Return [x, y] of the center of cell containing provided text 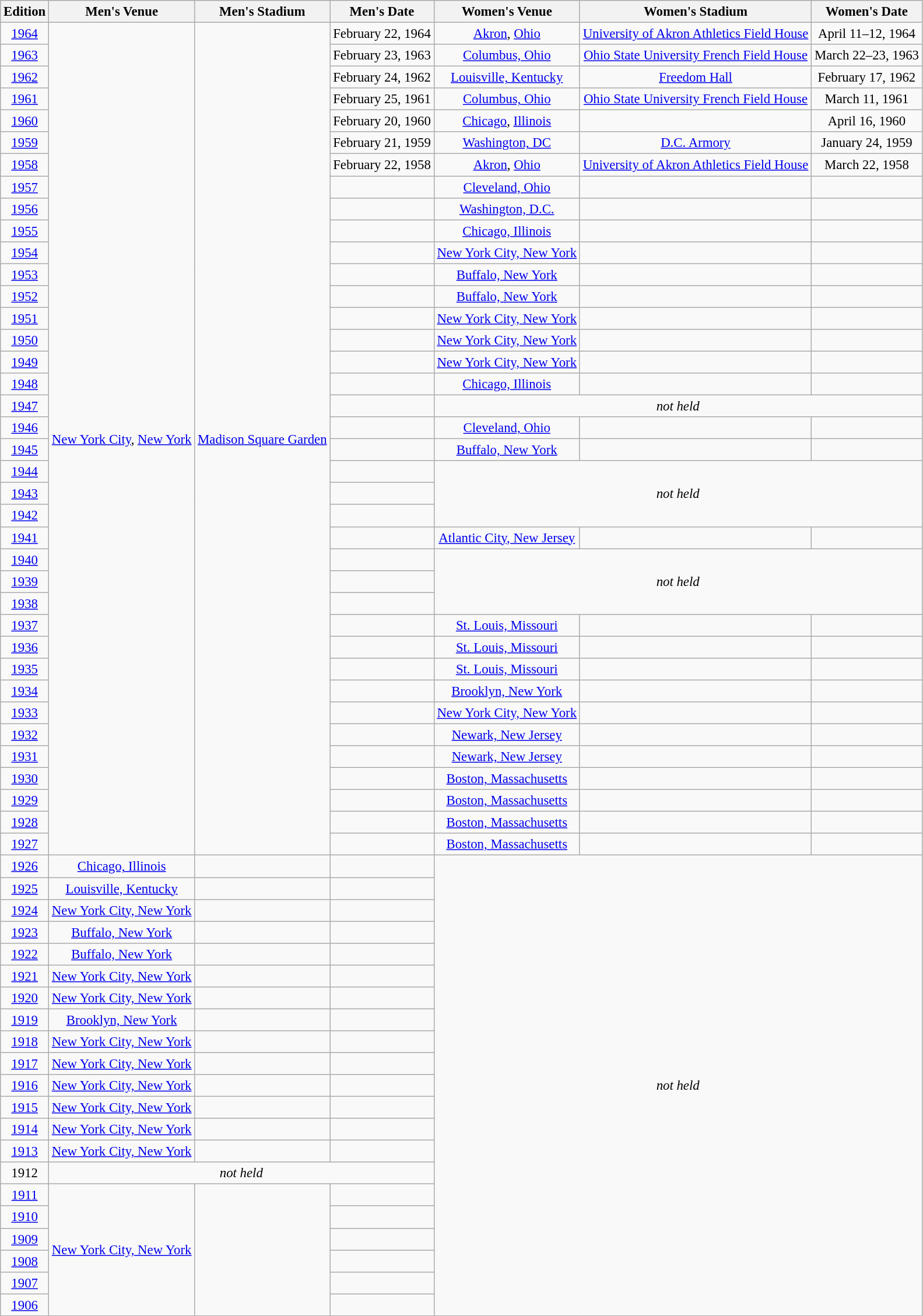
1960 [24, 121]
1937 [24, 626]
1949 [24, 362]
1926 [24, 866]
February 21, 1959 [382, 143]
1931 [24, 757]
1921 [24, 976]
1941 [24, 538]
1944 [24, 472]
1939 [24, 581]
1928 [24, 823]
1953 [24, 275]
1935 [24, 669]
D.C. Armory [695, 143]
1927 [24, 845]
February 22, 1964 [382, 34]
1908 [24, 1261]
1955 [24, 231]
1912 [24, 1173]
1914 [24, 1129]
Edition [24, 12]
1925 [24, 889]
1954 [24, 252]
April 11–12, 1964 [867, 34]
1959 [24, 143]
1951 [24, 318]
1964 [24, 34]
February 17, 1962 [867, 78]
1956 [24, 209]
1929 [24, 801]
February 23, 1963 [382, 55]
February 25, 1961 [382, 99]
1943 [24, 494]
Atlantic City, New Jersey [507, 538]
Men's Stadium [262, 12]
1907 [24, 1283]
Women's Date [867, 12]
February 24, 1962 [382, 78]
1922 [24, 954]
1923 [24, 932]
1946 [24, 428]
1940 [24, 560]
1932 [24, 735]
March 11, 1961 [867, 99]
Washington, DC [507, 143]
1918 [24, 1042]
February 20, 1960 [382, 121]
1911 [24, 1195]
1910 [24, 1217]
Women's Venue [507, 12]
1948 [24, 384]
1945 [24, 450]
1962 [24, 78]
1963 [24, 55]
March 22–23, 1963 [867, 55]
1938 [24, 603]
March 22, 1958 [867, 165]
Men's Venue [122, 12]
1919 [24, 1020]
1952 [24, 297]
1917 [24, 1064]
April 16, 1960 [867, 121]
Women's Stadium [695, 12]
1947 [24, 406]
1936 [24, 647]
1942 [24, 516]
1913 [24, 1152]
1958 [24, 165]
1924 [24, 910]
Men's Date [382, 12]
1916 [24, 1086]
1920 [24, 998]
Washington, D.C. [507, 209]
January 24, 1959 [867, 143]
1930 [24, 779]
1909 [24, 1239]
1961 [24, 99]
February 22, 1958 [382, 165]
1957 [24, 187]
1934 [24, 691]
1915 [24, 1108]
Madison Square Garden [262, 440]
1950 [24, 341]
1933 [24, 713]
Freedom Hall [695, 78]
1906 [24, 1305]
